Detect which cell encompasses the target text, then output its (X, Y) center coordinate. 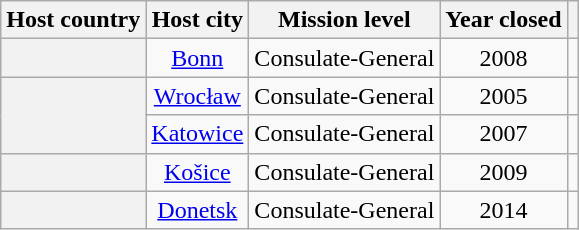
Wrocław (198, 96)
Host country (74, 20)
Mission level (344, 20)
2007 (504, 134)
Host city (198, 20)
Katowice (198, 134)
2005 (504, 96)
Year closed (504, 20)
2008 (504, 58)
Bonn (198, 58)
2009 (504, 172)
Košice (198, 172)
Donetsk (198, 210)
2014 (504, 210)
